Pinpoint the cell where the given text exists, returning its (x, y) midpoint coordinate. 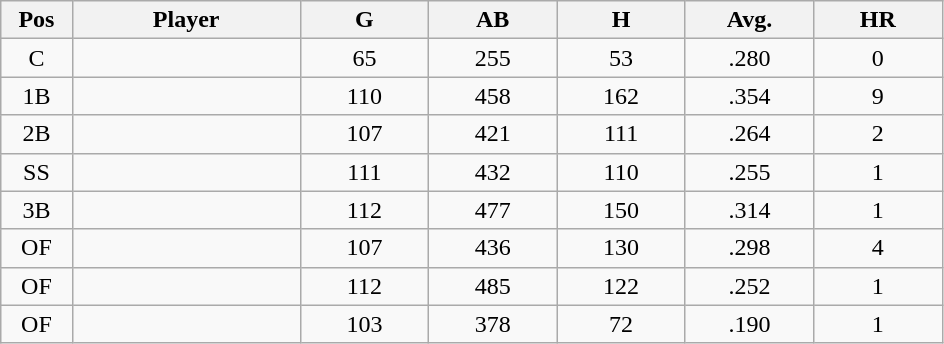
AB (493, 20)
.190 (749, 324)
72 (621, 324)
432 (493, 172)
122 (621, 286)
65 (364, 58)
53 (621, 58)
458 (493, 96)
378 (493, 324)
Pos (36, 20)
Avg. (749, 20)
255 (493, 58)
4 (878, 248)
150 (621, 210)
.264 (749, 134)
C (36, 58)
477 (493, 210)
.280 (749, 58)
485 (493, 286)
G (364, 20)
.298 (749, 248)
130 (621, 248)
162 (621, 96)
3B (36, 210)
436 (493, 248)
SS (36, 172)
2B (36, 134)
Player (186, 20)
1B (36, 96)
.314 (749, 210)
103 (364, 324)
0 (878, 58)
421 (493, 134)
HR (878, 20)
.255 (749, 172)
9 (878, 96)
.354 (749, 96)
.252 (749, 286)
H (621, 20)
2 (878, 134)
